Locate the cell with the specified text and output its [x, y] center coordinate. 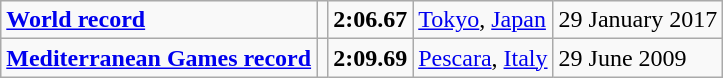
2:09.69 [370, 58]
Pescara, Italy [483, 58]
29 January 2017 [638, 20]
World record [159, 20]
Tokyo, Japan [483, 20]
Mediterranean Games record [159, 58]
29 June 2009 [638, 58]
2:06.67 [370, 20]
